Extract the [X, Y] coordinate from the center of the cell holding the provided text.  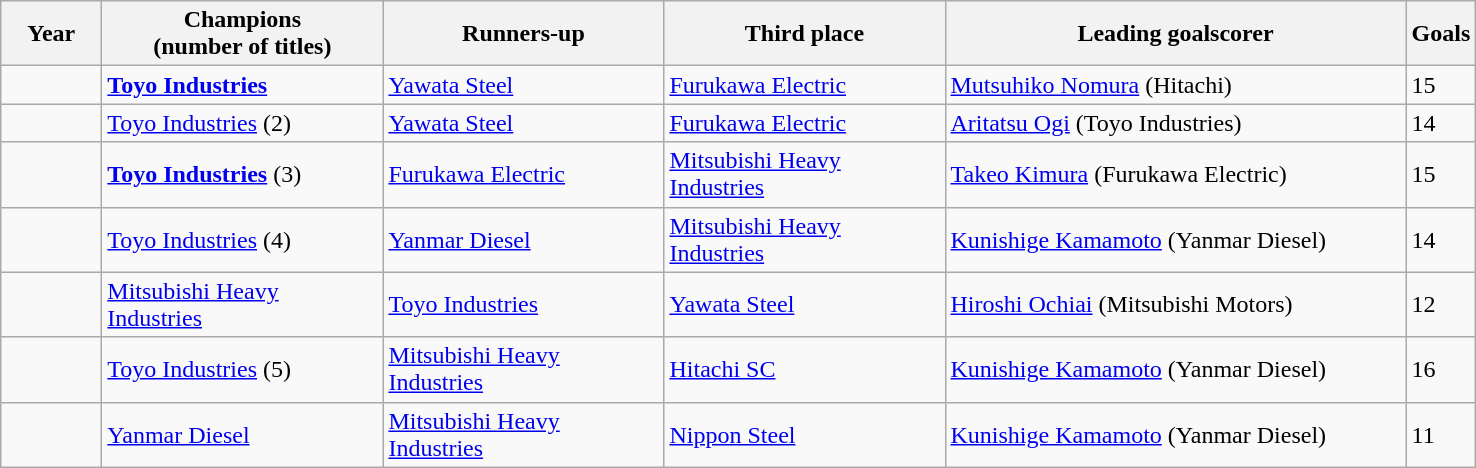
Champions(number of titles) [242, 34]
Mutsuhiko Nomura (Hitachi) [1176, 85]
Toyo Industries (3) [242, 174]
Takeo Kimura (Furukawa Electric) [1176, 174]
Third place [804, 34]
16 [1441, 370]
Toyo Industries (5) [242, 370]
Hitachi SC [804, 370]
Toyo Industries (2) [242, 123]
Year [52, 34]
Goals [1441, 34]
Toyo Industries (4) [242, 240]
Aritatsu Ogi (Toyo Industries) [1176, 123]
12 [1441, 304]
Leading goalscorer [1176, 34]
Hiroshi Ochiai (Mitsubishi Motors) [1176, 304]
Nippon Steel [804, 434]
Runners-up [524, 34]
11 [1441, 434]
